For the text-containing cell, return its midpoint in [X, Y] coordinate format. 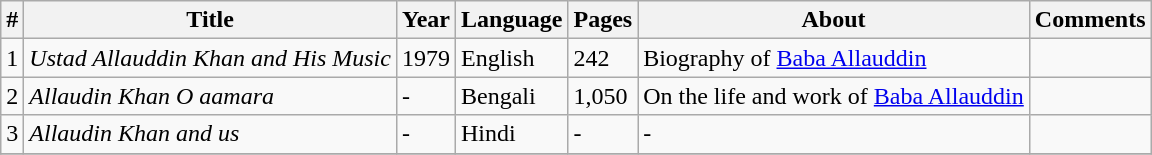
Allaudin Khan and us [210, 134]
English [512, 58]
Hindi [512, 134]
1979 [426, 58]
Year [426, 20]
1 [12, 58]
Language [512, 20]
Ustad Allauddin Khan and His Music [210, 58]
Allaudin Khan O aamara [210, 96]
242 [603, 58]
Bengali [512, 96]
1,050 [603, 96]
On the life and work of Baba Allauddin [834, 96]
2 [12, 96]
Comments [1090, 20]
3 [12, 134]
# [12, 20]
About [834, 20]
Title [210, 20]
Biography of Baba Allauddin [834, 58]
Pages [603, 20]
